Extract the (x, y) coordinate from the center of the cell holding the provided text.  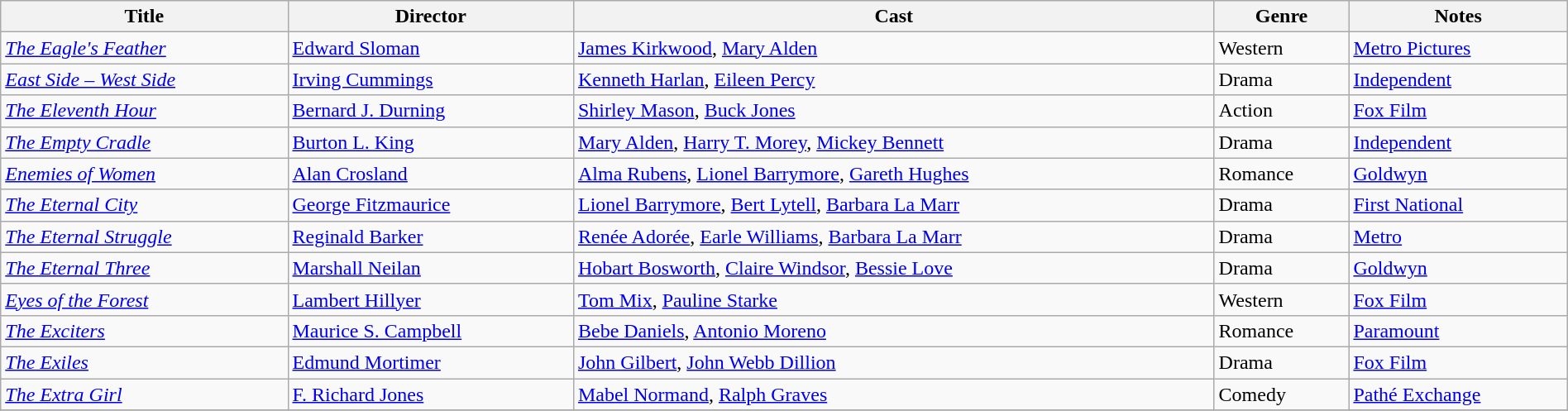
James Kirkwood, Mary Alden (893, 48)
Pathé Exchange (1458, 394)
Genre (1282, 17)
Mary Alden, Harry T. Morey, Mickey Bennett (893, 142)
The Eternal Struggle (144, 237)
Comedy (1282, 394)
Lionel Barrymore, Bert Lytell, Barbara La Marr (893, 205)
The Eleventh Hour (144, 111)
East Side – West Side (144, 79)
The Empty Cradle (144, 142)
Edmund Mortimer (430, 362)
Bernard J. Durning (430, 111)
The Extra Girl (144, 394)
Burton L. King (430, 142)
Kenneth Harlan, Eileen Percy (893, 79)
Alma Rubens, Lionel Barrymore, Gareth Hughes (893, 174)
George Fitzmaurice (430, 205)
Action (1282, 111)
F. Richard Jones (430, 394)
Mabel Normand, Ralph Graves (893, 394)
Irving Cummings (430, 79)
The Eagle's Feather (144, 48)
Cast (893, 17)
Shirley Mason, Buck Jones (893, 111)
Maurice S. Campbell (430, 331)
The Exciters (144, 331)
Tom Mix, Pauline Starke (893, 299)
Alan Crosland (430, 174)
Eyes of the Forest (144, 299)
Metro (1458, 237)
The Eternal Three (144, 268)
John Gilbert, John Webb Dillion (893, 362)
Paramount (1458, 331)
Metro Pictures (1458, 48)
Notes (1458, 17)
Hobart Bosworth, Claire Windsor, Bessie Love (893, 268)
Marshall Neilan (430, 268)
Edward Sloman (430, 48)
Lambert Hillyer (430, 299)
Reginald Barker (430, 237)
Title (144, 17)
Bebe Daniels, Antonio Moreno (893, 331)
The Eternal City (144, 205)
Renée Adorée, Earle Williams, Barbara La Marr (893, 237)
First National (1458, 205)
Enemies of Women (144, 174)
Director (430, 17)
The Exiles (144, 362)
